Pinpoint the cell where the given text exists, returning its (X, Y) midpoint coordinate. 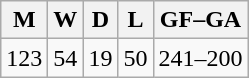
L (136, 20)
W (66, 20)
GF–GA (200, 20)
241–200 (200, 58)
54 (66, 58)
M (24, 20)
123 (24, 58)
19 (100, 58)
D (100, 20)
50 (136, 58)
